Determine the [X, Y] coordinate at the center of the cell enclosing the given text.  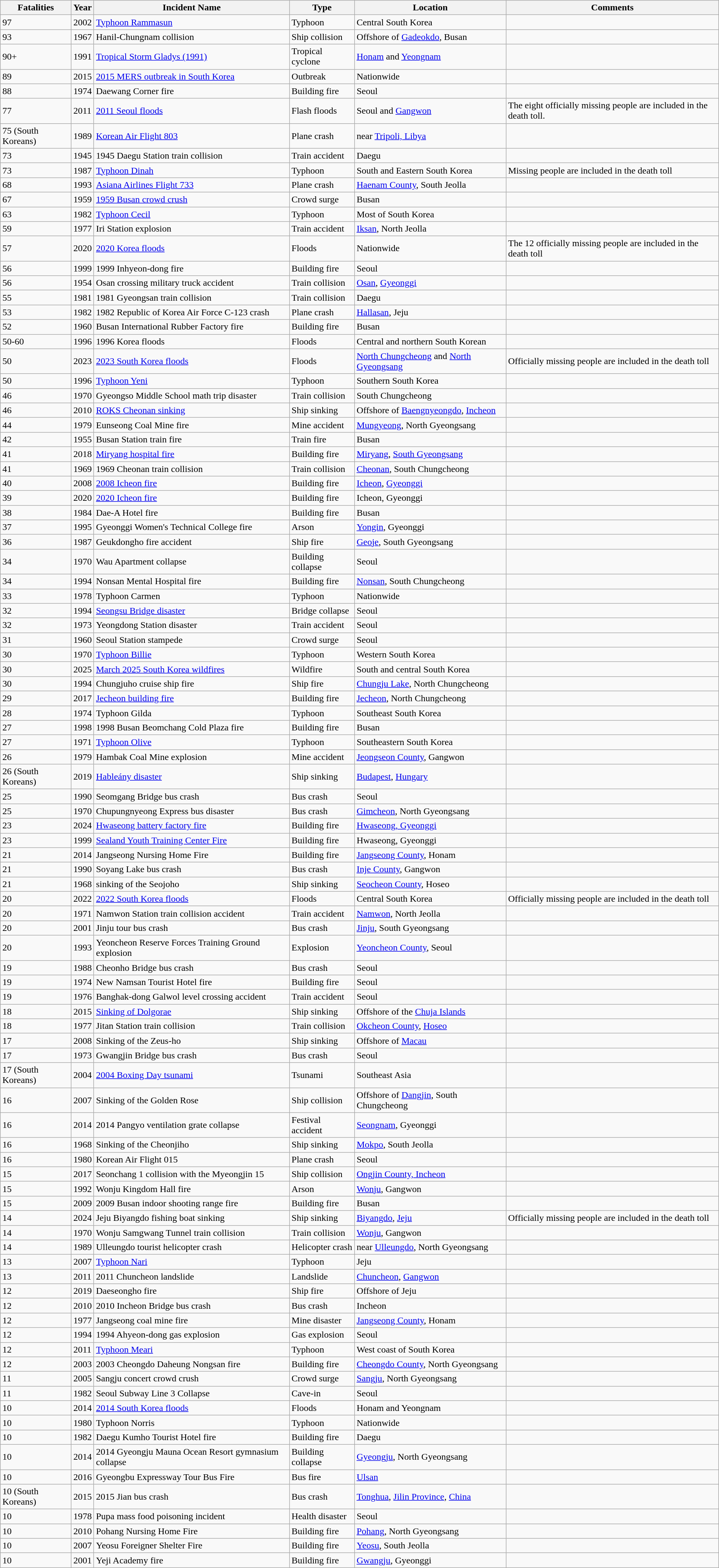
Hableány disaster [191, 777]
2023 [82, 361]
36 [36, 542]
Helicopter crash [322, 1247]
Daegu Kumho Tourist Hotel fire [191, 1437]
33 [36, 596]
Wau Apartment collapse [191, 561]
Cave-in [322, 1393]
Yeoncheon Reserve Forces Training Ground explosion [191, 948]
Tropical cyclone [322, 57]
39 [36, 498]
59 [36, 229]
Offshore of the Chuja Islands [430, 1012]
Most of South Korea [430, 214]
Offshore of Baengnyeongdo, Incheon [430, 410]
Nonsan Mental Hospital fire [191, 581]
Offshore of Jeju [430, 1291]
Inje County, Gangwon [430, 869]
Gyeongbu Expressway Tour Bus Fire [191, 1477]
1959 [82, 199]
Flash floods [322, 111]
Typhoon Nari [191, 1262]
2022 [82, 899]
Jeju Biyangdo fishing boat sinking [191, 1218]
2008 Icheon fire [191, 483]
Incident Name [191, 8]
Seoul Subway Line 3 Collapse [191, 1393]
1988 [82, 967]
Yeosu Foreigner Shelter Fire [191, 1546]
Incheon [430, 1306]
Ulleungdo tourist helicopter crash [191, 1247]
Festival accident [322, 1125]
Geukdongho fire accident [191, 542]
2015 Jian bus crash [191, 1497]
Osan crossing military truck accident [191, 283]
Pupa mass food poisoning incident [191, 1517]
75 (South Koreans) [36, 136]
1998 [82, 728]
1994 Ahyeon-dong gas explosion [191, 1335]
Daeseongho fire [191, 1291]
Chuncheon, Gangwon [430, 1277]
Korean Air Flight 015 [191, 1159]
26 [36, 757]
2003 [82, 1364]
17 (South Koreans) [36, 1075]
North Chungcheong and North Gyeongsang [430, 361]
1999 Inhyeon-dong fire [191, 268]
Jinju tour bus crash [191, 928]
Pohang Nursing Home Fire [191, 1531]
Central and northern South Korean [430, 341]
Tsunami [322, 1075]
Jeju [430, 1262]
2009 Busan indoor shooting range fire [191, 1203]
Gwangjin Bridge bus crash [191, 1055]
Bridge collapse [322, 611]
Seomgang Bridge bus crash [191, 796]
Hambak Coal Mine explosion [191, 757]
Outbreak [322, 76]
Seongsu Bridge disaster [191, 611]
57 [36, 249]
Sangju concert crowd crush [191, 1379]
1984 [82, 513]
Pohang, North Gyeongsang [430, 1531]
Sinking of the Cheonjiho [191, 1145]
March 2025 South Korea wildfires [191, 669]
Banghak-dong Galwol level crossing accident [191, 997]
Typhoon Dinah [191, 170]
Osan, Gyeonggi [430, 283]
Daewang Corner fire [191, 91]
Wildfire [322, 669]
Sinking of Dolgorae [191, 1012]
Tonghua, Jilin Province, China [430, 1497]
Bus fire [322, 1477]
67 [36, 199]
Typhoon Cecil [191, 214]
2022 South Korea floods [191, 899]
Mungyeong, North Gyeongsang [430, 425]
Yongin, Gyeonggi [430, 527]
29 [36, 698]
South and central South Korea [430, 669]
Miryang hospital fire [191, 454]
2020 Korea floods [191, 249]
Gimcheon, North Gyeongsang [430, 811]
Southeast Asia [430, 1075]
2005 [82, 1379]
2023 South Korea floods [191, 361]
93 [36, 37]
The eight officially missing people are included in the death toll. [612, 111]
Typhoon Gilda [191, 713]
Seongnam, Gyeonggi [430, 1125]
68 [36, 185]
The 12 officially missing people are included in the death toll [612, 249]
Southeast South Korea [430, 713]
Tropical Storm Gladys (1991) [191, 57]
Chungju Lake, North Chungcheong [430, 684]
Typhoon Olive [191, 742]
88 [36, 91]
Cheonho Bridge bus crash [191, 967]
1969 Cheonan train collision [191, 469]
52 [36, 327]
near Ulleungdo, North Gyeongsang [430, 1247]
Chupungnyeong Express bus disaster [191, 811]
Offshore of Gadeokdo, Busan [430, 37]
Hwaseong battery factory fire [191, 826]
Seoul Station stampede [191, 640]
Offshore of Dangjin, South Chungcheong [430, 1100]
Wonju Kingdom Hall fire [191, 1189]
Gwangju, Gyeonggi [430, 1560]
2016 [82, 1477]
Namwon, North Jeolla [430, 913]
Eunseong Coal Mine fire [191, 425]
Cheongdo County, North Gyeongsang [430, 1364]
New Namsan Tourist Hotel fire [191, 982]
Typhoon Meari [191, 1349]
1991 [82, 57]
ROKS Cheonan sinking [191, 410]
26 (South Koreans) [36, 777]
Geoje, South Gyeongsang [430, 542]
1969 [82, 469]
1982 Republic of Korea Air Force C-123 crash [191, 312]
Budapest, Hungary [430, 777]
Typhoon Yeni [191, 381]
Jecheon building fire [191, 698]
Hanil-Chungnam collision [191, 37]
1998 Busan Beomchang Cold Plaza fire [191, 728]
2003 Cheongdo Daheung Nongsan fire [191, 1364]
1981 Gyeongsan train collision [191, 298]
Typhoon Norris [191, 1422]
Yeosu, South Jeolla [430, 1546]
Southeastern South Korea [430, 742]
Korean Air Flight 803 [191, 136]
Year [82, 8]
Typhoon Billie [191, 654]
Miryang, South Gyeongsang [430, 454]
Type [322, 8]
Iksan, North Jeolla [430, 229]
Western South Korea [430, 654]
Yeoncheon County, Seoul [430, 948]
Seocheon County, Hoseo [430, 884]
Dae-A Hotel fire [191, 513]
1954 [82, 283]
Explosion [322, 948]
90+ [36, 57]
1945 [82, 156]
10 (South Koreans) [36, 1497]
Typhoon Carmen [191, 596]
Nonsan, South Chungcheong [430, 581]
Gyeonggi Women's Technical College fire [191, 527]
Offshore of Macau [430, 1041]
40 [36, 483]
Southern South Korea [430, 381]
Yeongdong Station disaster [191, 625]
2014 Pangyo ventilation grate collapse [191, 1125]
Jitan Station train collision [191, 1026]
55 [36, 298]
Typhoon Rammasun [191, 22]
Location [430, 8]
50-60 [36, 341]
Sinking of the Golden Rose [191, 1100]
1976 [82, 997]
Sealand Youth Training Center Fire [191, 840]
Seoul and Gangwon [430, 111]
Jecheon, North Chungcheong [430, 698]
South and Eastern South Korea [430, 170]
1992 [82, 1189]
near Tripoli, Libya [430, 136]
Sangju, North Gyeongsang [430, 1379]
Gas explosion [322, 1335]
West coast of South Korea [430, 1349]
53 [36, 312]
Ulsan [430, 1477]
Health disaster [322, 1517]
Biyangdo, Jeju [430, 1218]
Mokpo, South Jeolla [430, 1145]
Namwon Station train collision accident [191, 913]
Train fire [322, 439]
Hallasan, Jeju [430, 312]
2009 [82, 1203]
Sinking of the Zeus-ho [191, 1041]
Cheonan, South Chungcheong [430, 469]
1945 Daegu Station train collision [191, 156]
Landslide [322, 1277]
1996 Korea floods [191, 341]
Chungjuho cruise ship fire [191, 684]
2018 [82, 454]
Comments [612, 8]
2015 MERS outbreak in South Korea [191, 76]
sinking of the Seojoho [191, 884]
1981 [82, 298]
1959 Busan crowd crush [191, 199]
Asiana Airlines Flight 733 [191, 185]
2011 Chuncheon landslide [191, 1277]
1955 [82, 439]
2011 Seoul floods [191, 111]
Wonju Samgwang Tunnel train collision [191, 1232]
63 [36, 214]
2002 [82, 22]
Iri Station explosion [191, 229]
2014 South Korea floods [191, 1408]
Jangseong coal mine fire [191, 1320]
Mine disaster [322, 1320]
89 [36, 76]
77 [36, 111]
Seonchang 1 collision with the Myeongjin 15 [191, 1174]
Gyeongso Middle School math trip disaster [191, 396]
Gyeongju, North Gyeongsang [430, 1457]
31 [36, 640]
97 [36, 22]
2025 [82, 669]
Fatalities [36, 8]
1967 [82, 37]
Yeji Academy fire [191, 1560]
28 [36, 713]
Jangseong Nursing Home Fire [191, 855]
2014 Gyeongju Mauna Ocean Resort gymnasium collapse [191, 1457]
Missing people are included in the death toll [612, 170]
38 [36, 513]
Busan International Rubber Factory fire [191, 327]
2020 Icheon fire [191, 498]
44 [36, 425]
1995 [82, 527]
Okcheon County, Hoseo [430, 1026]
South Chungcheong [430, 396]
Soyang Lake bus crash [191, 869]
Ongjin County, Incheon [430, 1174]
2010 Incheon Bridge bus crash [191, 1306]
Busan Station train fire [191, 439]
Jinju, South Gyeongsang [430, 928]
Jeongseon County, Gangwon [430, 757]
37 [36, 527]
2004 [82, 1075]
2004 Boxing Day tsunami [191, 1075]
Haenam County, South Jeolla [430, 185]
42 [36, 439]
